For the text-containing cell, return its midpoint in (x, y) coordinate format. 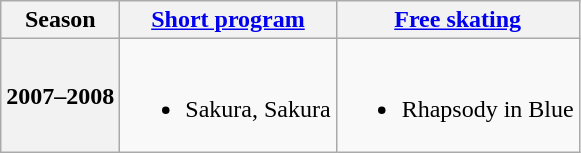
Rhapsody in Blue (458, 96)
Sakura, Sakura (228, 96)
2007–2008 (60, 96)
Short program (228, 20)
Free skating (458, 20)
Season (60, 20)
